Return the (x, y) coordinate for the center point of the cell that contains the specified text.  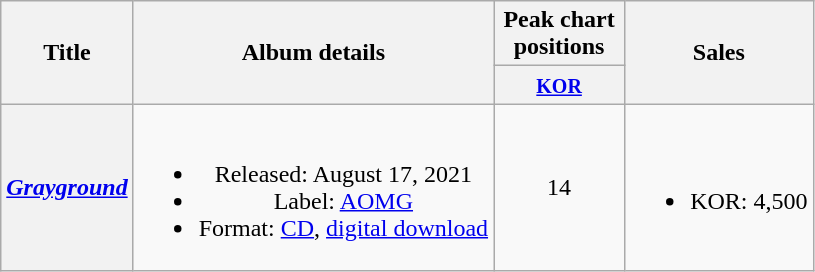
KOR (560, 85)
Peak chart positions (560, 34)
Released: August 17, 2021Label: AOMGFormat: CD, digital download (313, 188)
14 (560, 188)
KOR: 4,500 (719, 188)
Sales (719, 52)
Grayground (67, 188)
Album details (313, 52)
Title (67, 52)
